Pinpoint the cell where the given text exists, returning its [X, Y] midpoint coordinate. 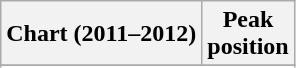
Peakposition [248, 34]
Chart (2011–2012) [102, 34]
